Locate the cell with the specified text and output its (X, Y) center coordinate. 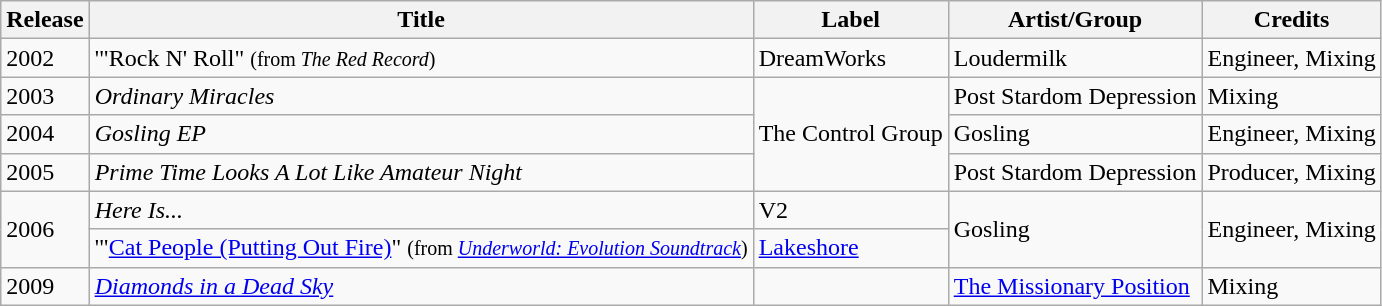
'"Rock N' Roll" (from The Red Record) (421, 58)
Ordinary Miracles (421, 96)
The Control Group (850, 134)
Prime Time Looks A Lot Like Amateur Night (421, 172)
2004 (45, 134)
'"Cat People (Putting Out Fire)" (from Underworld: Evolution Soundtrack) (421, 248)
2009 (45, 286)
V2 (850, 210)
2005 (45, 172)
Here Is... (421, 210)
DreamWorks (850, 58)
Artist/Group (1075, 20)
2006 (45, 229)
2003 (45, 96)
Producer, Mixing (1292, 172)
Gosling EP (421, 134)
The Missionary Position (1075, 286)
Release (45, 20)
Credits (1292, 20)
Title (421, 20)
Label (850, 20)
2002 (45, 58)
Lakeshore (850, 248)
Diamonds in a Dead Sky (421, 286)
Loudermilk (1075, 58)
